Determine the [X, Y] coordinate at the center of the cell enclosing the given text.  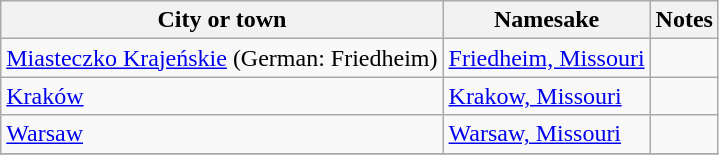
Friedheim, Missouri [546, 58]
Krakow, Missouri [546, 96]
Warsaw, Missouri [546, 134]
Miasteczko Krajeńskie (German: Friedheim) [222, 58]
Namesake [546, 20]
Kraków [222, 96]
Notes [684, 20]
City or town [222, 20]
Warsaw [222, 134]
